Return (X, Y) of the center of cell containing provided text 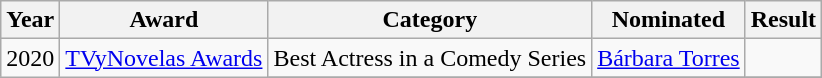
TVyNovelas Awards (164, 58)
2020 (30, 58)
Category (430, 20)
Year (30, 20)
Award (164, 20)
Nominated (669, 20)
Result (783, 20)
Best Actress in a Comedy Series (430, 58)
Bárbara Torres (669, 58)
